Determine the (x, y) coordinate at the center of the cell enclosing the given text.  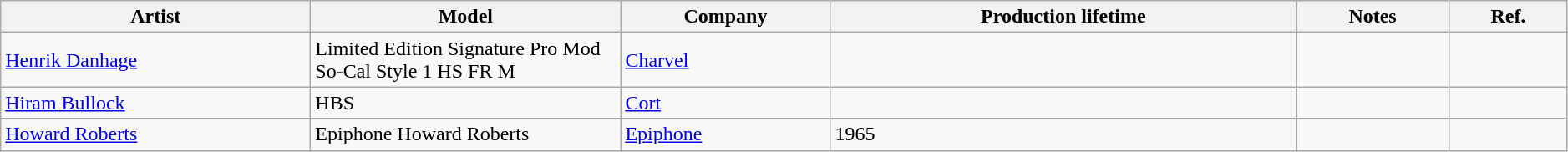
Henrik Danhage (155, 60)
Production lifetime (1063, 17)
Company (725, 17)
Notes (1373, 17)
Howard Roberts (155, 134)
Hiram Bullock (155, 103)
Ref. (1508, 17)
Artist (155, 17)
Epiphone (725, 134)
Cort (725, 103)
1965 (1063, 134)
HBS (466, 103)
Limited Edition Signature Pro Mod So-Cal Style 1 HS FR M (466, 60)
Epiphone Howard Roberts (466, 134)
Charvel (725, 60)
Model (466, 17)
